Extract the (x, y) coordinate from the center of the cell holding the provided text.  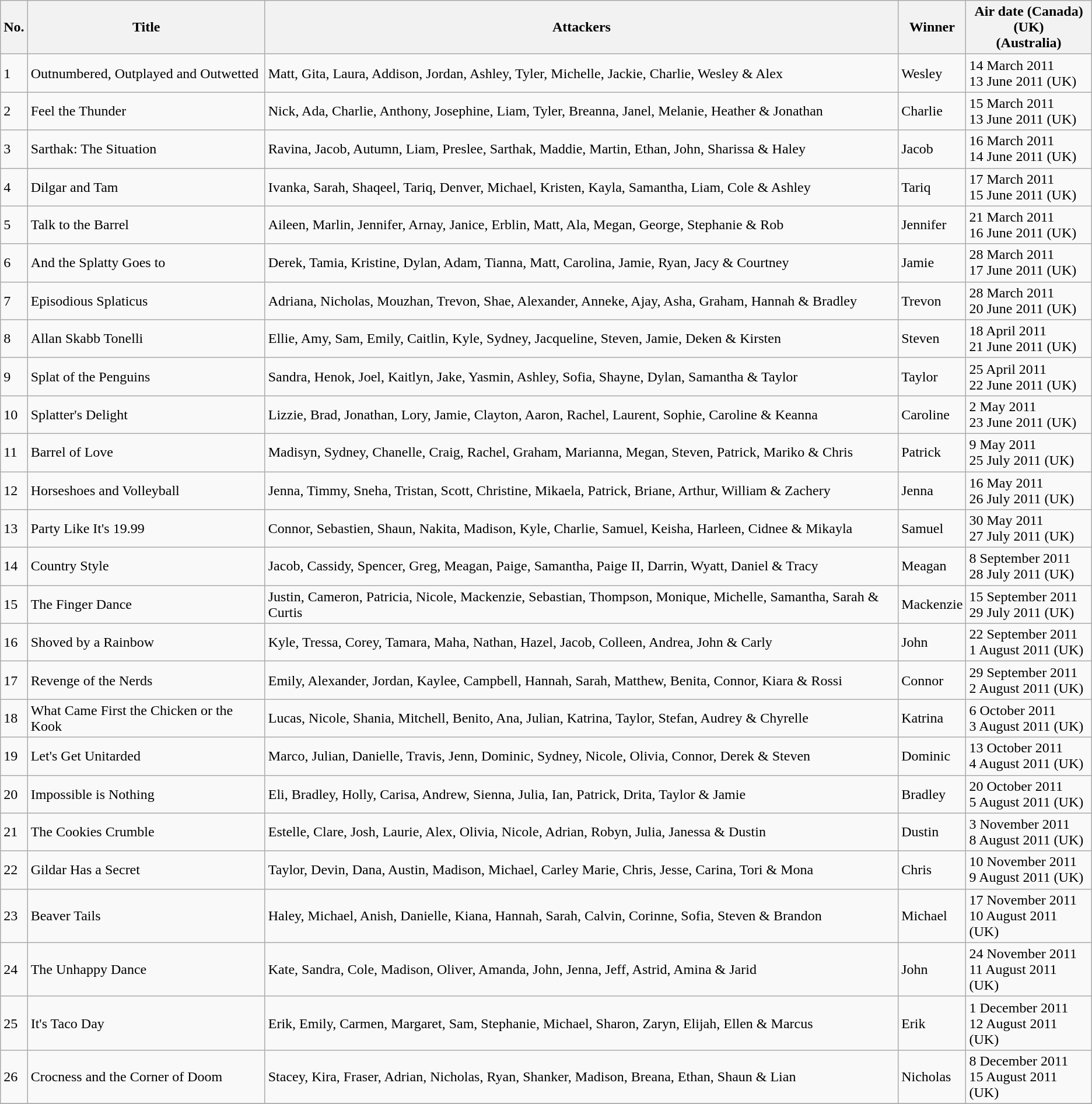
8 (14, 338)
17 November 201110 August 2011 (UK) (1029, 916)
Jamie (932, 262)
Gildar Has a Secret (146, 870)
Crocness and the Corner of Doom (146, 1077)
1 (14, 73)
Justin, Cameron, Patricia, Nicole, Mackenzie, Sebastian, Thompson, Monique, Michelle, Samantha, Sarah & Curtis (581, 604)
Dominic (932, 756)
Jacob, Cassidy, Spencer, Greg, Meagan, Paige, Samantha, Paige II, Darrin, Wyatt, Daniel & Tracy (581, 567)
18 (14, 719)
22 (14, 870)
Party Like It's 19.99 (146, 528)
Trevon (932, 301)
Ravina, Jacob, Autumn, Liam, Preslee, Sarthak, Maddie, Martin, Ethan, John, Sharissa & Haley (581, 149)
15 (14, 604)
2 (14, 111)
Winner (932, 27)
17 March 201115 June 2011 (UK) (1029, 187)
The Unhappy Dance (146, 969)
Erik (932, 1023)
Marco, Julian, Danielle, Travis, Jenn, Dominic, Sydney, Nicole, Olivia, Connor, Derek & Steven (581, 756)
13 (14, 528)
Adriana, Nicholas, Mouzhan, Trevon, Shae, Alexander, Anneke, Ajay, Asha, Graham, Hannah & Bradley (581, 301)
Taylor (932, 377)
Jennifer (932, 225)
Title (146, 27)
2 May 201123 June 2011 (UK) (1029, 414)
Taylor, Devin, Dana, Austin, Madison, Michael, Carley Marie, Chris, Jesse, Carina, Tori & Mona (581, 870)
24 November 201111 August 2011 (UK) (1029, 969)
Aileen, Marlin, Jennifer, Arnay, Janice, Erblin, Matt, Ala, Megan, George, Stephanie & Rob (581, 225)
21 March 201116 June 2011 (UK) (1029, 225)
Episodious Splaticus (146, 301)
17 (14, 680)
What Came First the Chicken or the Kook (146, 719)
16 (14, 643)
Emily, Alexander, Jordan, Kaylee, Campbell, Hannah, Sarah, Matthew, Benita, Connor, Kiara & Rossi (581, 680)
Matt, Gita, Laura, Addison, Jordan, Ashley, Tyler, Michelle, Jackie, Charlie, Wesley & Alex (581, 73)
Derek, Tamia, Kristine, Dylan, Adam, Tianna, Matt, Carolina, Jamie, Ryan, Jacy & Courtney (581, 262)
19 (14, 756)
21 (14, 832)
10 November 20119 August 2011 (UK) (1029, 870)
Wesley (932, 73)
Dilgar and Tam (146, 187)
29 September 20112 August 2011 (UK) (1029, 680)
Sandra, Henok, Joel, Kaitlyn, Jake, Yasmin, Ashley, Sofia, Shayne, Dylan, Samantha & Taylor (581, 377)
23 (14, 916)
Revenge of the Nerds (146, 680)
Jenna, Timmy, Sneha, Tristan, Scott, Christine, Mikaela, Patrick, Briane, Arthur, William & Zachery (581, 490)
Mackenzie (932, 604)
Madisyn, Sydney, Chanelle, Craig, Rachel, Graham, Marianna, Megan, Steven, Patrick, Mariko & Chris (581, 453)
1 December 201112 August 2011 (UK) (1029, 1023)
30 May 201127 July 2011 (UK) (1029, 528)
7 (14, 301)
22 September 20111 August 2011 (UK) (1029, 643)
20 October 20115 August 2011 (UK) (1029, 794)
25 April 201122 June 2011 (UK) (1029, 377)
Bradley (932, 794)
8 September 201128 July 2011 (UK) (1029, 567)
No. (14, 27)
Steven (932, 338)
12 (14, 490)
The Finger Dance (146, 604)
Estelle, Clare, Josh, Laurie, Alex, Olivia, Nicole, Adrian, Robyn, Julia, Janessa & Dustin (581, 832)
14 March 201113 June 2011 (UK) (1029, 73)
Talk to the Barrel (146, 225)
Patrick (932, 453)
28 March 201117 June 2011 (UK) (1029, 262)
Connor (932, 680)
Eli, Bradley, Holly, Carisa, Andrew, Sienna, Julia, Ian, Patrick, Drita, Taylor & Jamie (581, 794)
Splatter's Delight (146, 414)
Impossible is Nothing (146, 794)
Outnumbered, Outplayed and Outwetted (146, 73)
Nick, Ada, Charlie, Anthony, Josephine, Liam, Tyler, Breanna, Janel, Melanie, Heather & Jonathan (581, 111)
25 (14, 1023)
10 (14, 414)
4 (14, 187)
Feel the Thunder (146, 111)
28 March 201120 June 2011 (UK) (1029, 301)
18 April 201121 June 2011 (UK) (1029, 338)
26 (14, 1077)
6 October 20113 August 2011 (UK) (1029, 719)
11 (14, 453)
Kyle, Tressa, Corey, Tamara, Maha, Nathan, Hazel, Jacob, Colleen, Andrea, John & Carly (581, 643)
Ivanka, Sarah, Shaqeel, Tariq, Denver, Michael, Kristen, Kayla, Samantha, Liam, Cole & Ashley (581, 187)
Chris (932, 870)
16 March 201114 June 2011 (UK) (1029, 149)
Beaver Tails (146, 916)
Katrina (932, 719)
Tariq (932, 187)
Charlie (932, 111)
Sarthak: The Situation (146, 149)
Shoved by a Rainbow (146, 643)
Caroline (932, 414)
14 (14, 567)
Ellie, Amy, Sam, Emily, Caitlin, Kyle, Sydney, Jacqueline, Steven, Jamie, Deken & Kirsten (581, 338)
3 (14, 149)
3 November 20118 August 2011 (UK) (1029, 832)
Country Style (146, 567)
Connor, Sebastien, Shaun, Nakita, Madison, Kyle, Charlie, Samuel, Keisha, Harleen, Cidnee & Mikayla (581, 528)
Lizzie, Brad, Jonathan, Lory, Jamie, Clayton, Aaron, Rachel, Laurent, Sophie, Caroline & Keanna (581, 414)
Allan Skabb Tonelli (146, 338)
And the Splatty Goes to (146, 262)
8 December 201115 August 2011 (UK) (1029, 1077)
It's Taco Day (146, 1023)
15 March 201113 June 2011 (UK) (1029, 111)
5 (14, 225)
Stacey, Kira, Fraser, Adrian, Nicholas, Ryan, Shanker, Madison, Breana, Ethan, Shaun & Lian (581, 1077)
16 May 201126 July 2011 (UK) (1029, 490)
Jacob (932, 149)
9 May 201125 July 2011 (UK) (1029, 453)
Lucas, Nicole, Shania, Mitchell, Benito, Ana, Julian, Katrina, Taylor, Stefan, Audrey & Chyrelle (581, 719)
Barrel of Love (146, 453)
Michael (932, 916)
Kate, Sandra, Cole, Madison, Oliver, Amanda, John, Jenna, Jeff, Astrid, Amina & Jarid (581, 969)
Dustin (932, 832)
Samuel (932, 528)
24 (14, 969)
13 October 20114 August 2011 (UK) (1029, 756)
Haley, Michael, Anish, Danielle, Kiana, Hannah, Sarah, Calvin, Corinne, Sofia, Steven & Brandon (581, 916)
9 (14, 377)
Nicholas (932, 1077)
Meagan (932, 567)
15 September 201129 July 2011 (UK) (1029, 604)
Splat of the Penguins (146, 377)
Attackers (581, 27)
Air date (Canada)(UK)(Australia) (1029, 27)
20 (14, 794)
Let's Get Unitarded (146, 756)
6 (14, 262)
Erik, Emily, Carmen, Margaret, Sam, Stephanie, Michael, Sharon, Zaryn, Elijah, Ellen & Marcus (581, 1023)
Jenna (932, 490)
Horseshoes and Volleyball (146, 490)
The Cookies Crumble (146, 832)
